Scan for the cell matching the given text and deliver its (X, Y) coordinate at center. 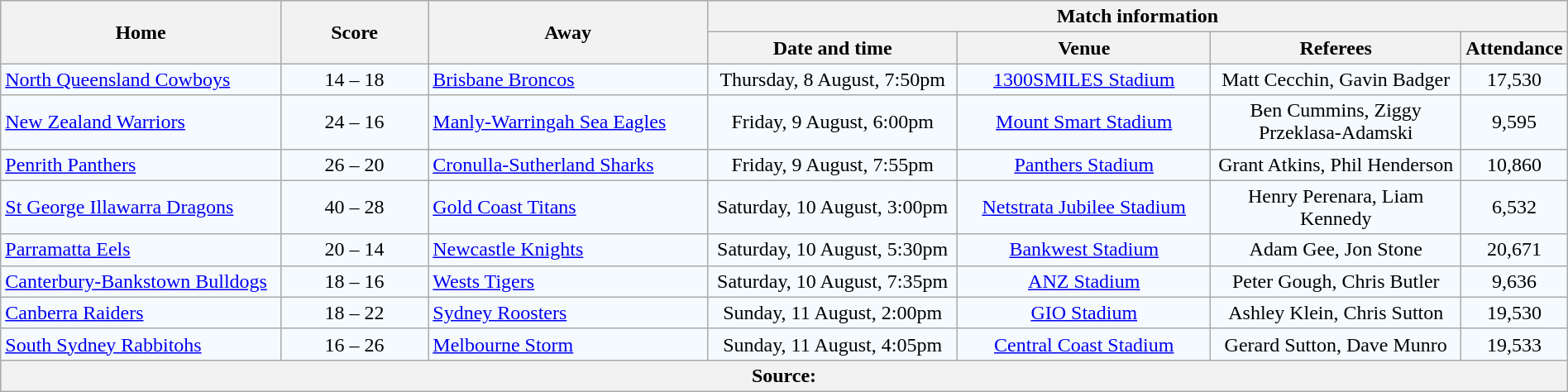
9,595 (1514, 122)
Friday, 9 August, 6:00pm (832, 122)
Gerard Sutton, Dave Munro (1336, 344)
Grant Atkins, Phil Henderson (1336, 165)
North Queensland Cowboys (141, 79)
Thursday, 8 August, 7:50pm (832, 79)
Newcastle Knights (568, 250)
Saturday, 10 August, 5:30pm (832, 250)
Panthers Stadium (1084, 165)
ANZ Stadium (1084, 281)
Sunday, 11 August, 4:05pm (832, 344)
GIO Stadium (1084, 313)
Melbourne Storm (568, 344)
Sunday, 11 August, 2:00pm (832, 313)
Cronulla-Sutherland Sharks (568, 165)
Canterbury-Bankstown Bulldogs (141, 281)
14 – 18 (354, 79)
Saturday, 10 August, 7:35pm (832, 281)
Adam Gee, Jon Stone (1336, 250)
20 – 14 (354, 250)
Match information (1137, 17)
Central Coast Stadium (1084, 344)
20,671 (1514, 250)
Matt Cecchin, Gavin Badger (1336, 79)
St George Illawarra Dragons (141, 207)
10,860 (1514, 165)
Canberra Raiders (141, 313)
Friday, 9 August, 7:55pm (832, 165)
Gold Coast Titans (568, 207)
24 – 16 (354, 122)
Netstrata Jubilee Stadium (1084, 207)
19,530 (1514, 313)
Mount Smart Stadium (1084, 122)
New Zealand Warriors (141, 122)
Sydney Roosters (568, 313)
Henry Perenara, Liam Kennedy (1336, 207)
1300SMILES Stadium (1084, 79)
Away (568, 32)
19,533 (1514, 344)
Date and time (832, 48)
Venue (1084, 48)
Saturday, 10 August, 3:00pm (832, 207)
Attendance (1514, 48)
Brisbane Broncos (568, 79)
Wests Tigers (568, 281)
Bankwest Stadium (1084, 250)
Home (141, 32)
Ashley Klein, Chris Sutton (1336, 313)
16 – 26 (354, 344)
Parramatta Eels (141, 250)
18 – 22 (354, 313)
Referees (1336, 48)
26 – 20 (354, 165)
9,636 (1514, 281)
Ben Cummins, Ziggy Przeklasa-Adamski (1336, 122)
Manly-Warringah Sea Eagles (568, 122)
18 – 16 (354, 281)
Source: (784, 375)
Penrith Panthers (141, 165)
Peter Gough, Chris Butler (1336, 281)
6,532 (1514, 207)
Score (354, 32)
40 – 28 (354, 207)
17,530 (1514, 79)
South Sydney Rabbitohs (141, 344)
